Pinpoint the cell where the given text exists, returning its (X, Y) midpoint coordinate. 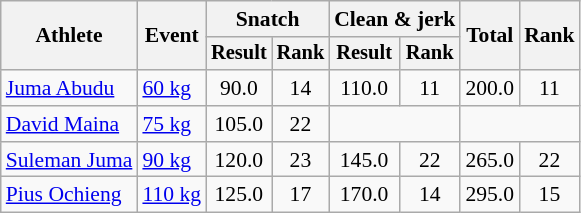
Athlete (70, 36)
23 (301, 160)
Event (172, 36)
60 kg (172, 88)
265.0 (490, 160)
110.0 (364, 88)
Suleman Juma (70, 160)
200.0 (490, 88)
170.0 (364, 195)
Clean & jerk (394, 19)
David Maina (70, 124)
Snatch (268, 19)
125.0 (239, 195)
90.0 (239, 88)
145.0 (364, 160)
105.0 (239, 124)
15 (550, 195)
110 kg (172, 195)
17 (301, 195)
295.0 (490, 195)
120.0 (239, 160)
Pius Ochieng (70, 195)
75 kg (172, 124)
Total (490, 36)
90 kg (172, 160)
Juma Abudu (70, 88)
